Identify which cell holds the provided text, then report its (X, Y) central coordinate. 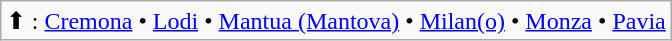
⬆ : Cremona • Lodi • Mantua (Mantova) • Milan(o) • Monza • Pavia (336, 21)
